Determine the [x, y] coordinate at the center of the cell enclosing the given text.  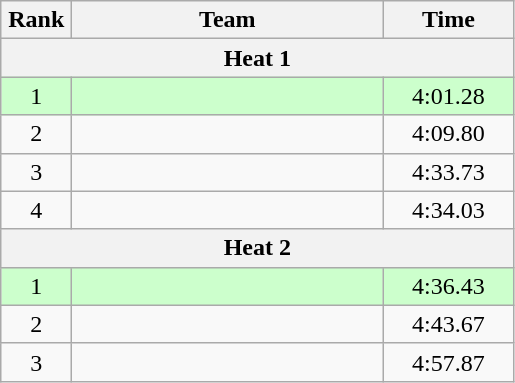
4:43.67 [448, 324]
4:01.28 [448, 96]
Rank [36, 20]
4:34.03 [448, 210]
Heat 1 [258, 58]
Heat 2 [258, 248]
4:09.80 [448, 134]
4 [36, 210]
4:57.87 [448, 362]
4:36.43 [448, 286]
4:33.73 [448, 172]
Time [448, 20]
Team [228, 20]
